For the text-containing cell, return its midpoint in (X, Y) coordinate format. 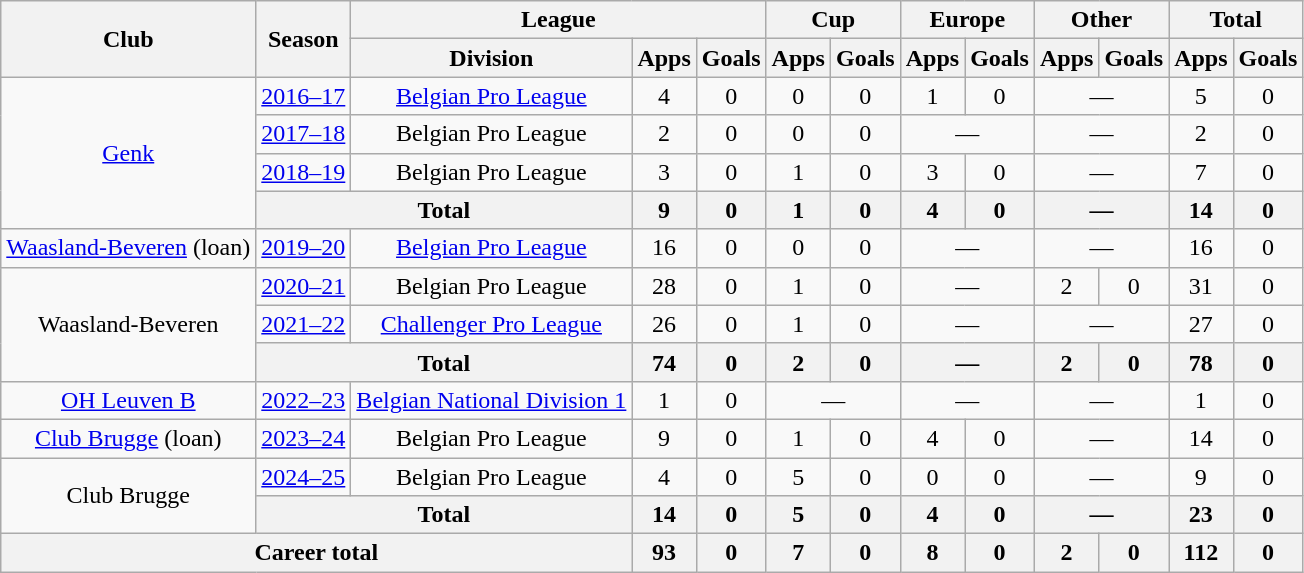
2019–20 (304, 248)
2022–23 (304, 400)
Waasland-Beveren (128, 324)
93 (664, 553)
Genk (128, 153)
26 (664, 324)
23 (1201, 515)
Club (128, 39)
2017–18 (304, 134)
Belgian National Division 1 (492, 400)
112 (1201, 553)
31 (1201, 286)
78 (1201, 362)
Europe (967, 20)
8 (932, 553)
Division (492, 58)
Cup (833, 20)
Waasland-Beveren (loan) (128, 248)
Season (304, 39)
Challenger Pro League (492, 324)
2020–21 (304, 286)
Club Brugge (128, 496)
Club Brugge (loan) (128, 438)
28 (664, 286)
2023–24 (304, 438)
2024–25 (304, 477)
27 (1201, 324)
2016–17 (304, 96)
OH Leuven B (128, 400)
2021–22 (304, 324)
74 (664, 362)
Other (1101, 20)
League (558, 20)
2018–19 (304, 172)
Career total (316, 553)
